Scan for the cell matching the given text and deliver its (X, Y) coordinate at center. 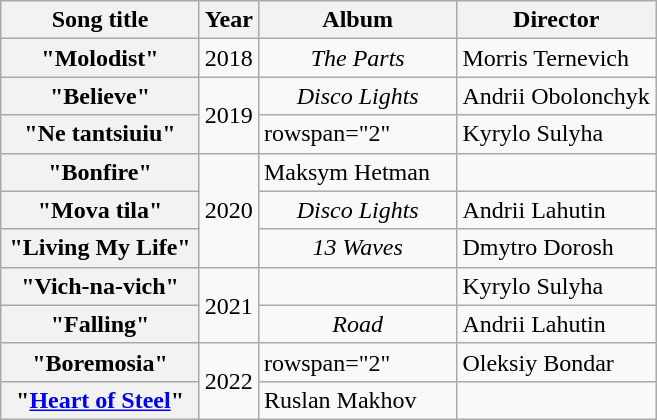
Road (358, 324)
2020 (228, 210)
Morris Ternevich (556, 58)
Andrii Obolonchyk (556, 96)
13 Waves (358, 248)
"Falling" (100, 324)
Dmytro Dorosh (556, 248)
2021 (228, 305)
Song title (100, 20)
The Parts (358, 58)
"Boremosia" (100, 362)
2018 (228, 58)
"Heart of Steel" (100, 400)
"Ne tantsiuiu" (100, 134)
2022 (228, 381)
"Vich-na-vich" (100, 286)
2019 (228, 115)
"Mova tila" (100, 210)
Oleksiy Bondar (556, 362)
"Living My Life" (100, 248)
"Molodist" (100, 58)
Year (228, 20)
Director (556, 20)
Maksym Hetman (358, 172)
Album (358, 20)
"Believe" (100, 96)
"Bonfire" (100, 172)
Ruslan Makhov (358, 400)
